Return the (x, y) coordinate for the center point of the cell that contains the specified text.  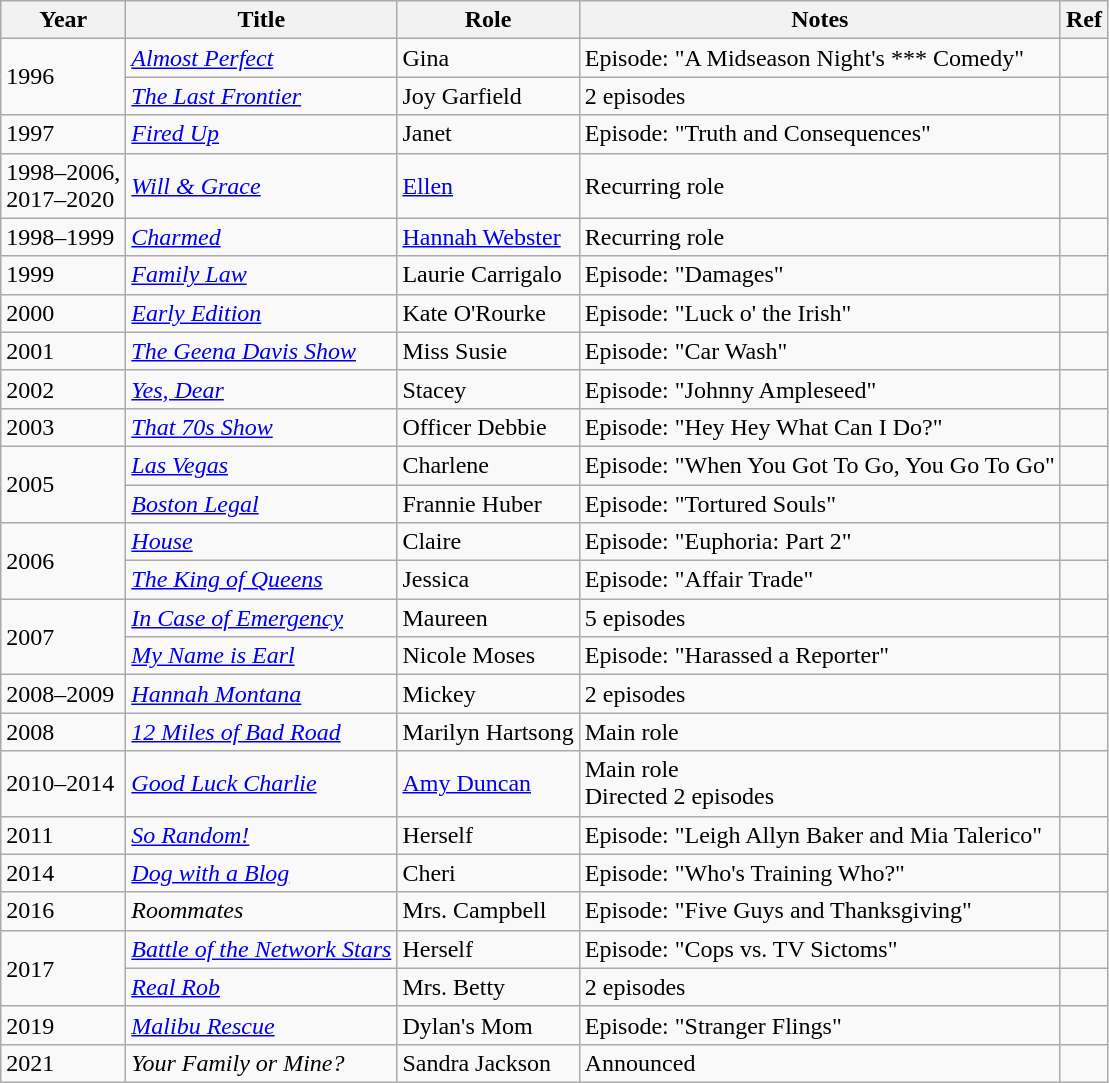
2016 (64, 911)
Episode: "Johnny Ampleseed" (820, 389)
Battle of the Network Stars (262, 949)
Las Vegas (262, 465)
Episode: "Harassed a Reporter" (820, 656)
Family Law (262, 275)
Good Luck Charlie (262, 784)
Hannah Montana (262, 694)
Jessica (488, 580)
Hannah Webster (488, 237)
Cheri (488, 873)
Amy Duncan (488, 784)
Marilyn Hartsong (488, 732)
So Random! (262, 835)
Episode: "A Midseason Night's *** Comedy" (820, 58)
Episode: "Damages" (820, 275)
2002 (64, 389)
2017 (64, 968)
2014 (64, 873)
Real Rob (262, 987)
The Last Frontier (262, 96)
2005 (64, 484)
Episode: "Who's Training Who?" (820, 873)
Officer Debbie (488, 427)
Episode: "Cops vs. TV Sictoms" (820, 949)
Nicole Moses (488, 656)
Sandra Jackson (488, 1063)
Charmed (262, 237)
Main role (820, 732)
5 episodes (820, 618)
Claire (488, 542)
Episode: "Hey Hey What Can I Do?" (820, 427)
Early Edition (262, 313)
Episode: "Stranger Flings" (820, 1025)
Frannie Huber (488, 503)
Fired Up (262, 134)
Mrs. Betty (488, 987)
Mickey (488, 694)
Yes, Dear (262, 389)
Charlene (488, 465)
2003 (64, 427)
Episode: "Euphoria: Part 2" (820, 542)
2008 (64, 732)
Role (488, 20)
Title (262, 20)
1999 (64, 275)
Almost Perfect (262, 58)
Episode: "Affair Trade" (820, 580)
Mrs. Campbell (488, 911)
2008–2009 (64, 694)
1997 (64, 134)
2000 (64, 313)
House (262, 542)
2010–2014 (64, 784)
2019 (64, 1025)
Main roleDirected 2 episodes (820, 784)
2001 (64, 351)
That 70s Show (262, 427)
1998–1999 (64, 237)
2011 (64, 835)
Ellen (488, 186)
Laurie Carrigalo (488, 275)
Boston Legal (262, 503)
The Geena Davis Show (262, 351)
2021 (64, 1063)
Episode: "When You Got To Go, You Go To Go" (820, 465)
Episode: "Tortured Souls" (820, 503)
Janet (488, 134)
My Name is Earl (262, 656)
Dylan's Mom (488, 1025)
Episode: "Leigh Allyn Baker and Mia Talerico" (820, 835)
Kate O'Rourke (488, 313)
Stacey (488, 389)
The King of Queens (262, 580)
Roommates (262, 911)
1996 (64, 77)
1998–2006,2017–2020 (64, 186)
Maureen (488, 618)
Notes (820, 20)
In Case of Emergency (262, 618)
Miss Susie (488, 351)
Year (64, 20)
Episode: "Car Wash" (820, 351)
2007 (64, 637)
Will & Grace (262, 186)
Ref (1084, 20)
2006 (64, 561)
Gina (488, 58)
Episode: "Truth and Consequences" (820, 134)
Malibu Rescue (262, 1025)
12 Miles of Bad Road (262, 732)
Announced (820, 1063)
Joy Garfield (488, 96)
Dog with a Blog (262, 873)
Episode: "Five Guys and Thanksgiving" (820, 911)
Episode: "Luck o' the Irish" (820, 313)
Your Family or Mine? (262, 1063)
